From the cell containing the given text, extract its center point as (x, y) coordinate. 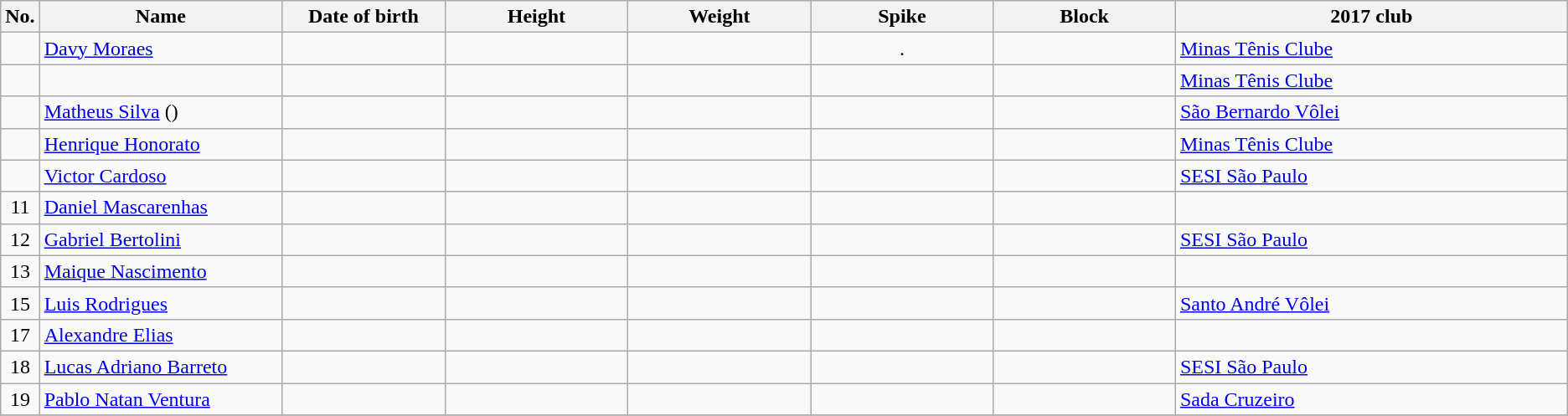
Name (161, 17)
Lucas Adriano Barreto (161, 367)
Spike (902, 17)
13 (20, 271)
Alexandre Elias (161, 335)
No. (20, 17)
Luis Rodrigues (161, 303)
19 (20, 399)
Date of birth (364, 17)
11 (20, 208)
Daniel Mascarenhas (161, 208)
15 (20, 303)
Davy Moraes (161, 49)
12 (20, 239)
2017 club (1371, 17)
Henrique Honorato (161, 144)
Matheus Silva () (161, 112)
Victor Cardoso (161, 176)
Gabriel Bertolini (161, 239)
Height (536, 17)
Weight (720, 17)
Block (1085, 17)
17 (20, 335)
18 (20, 367)
. (902, 49)
Santo André Vôlei (1371, 303)
São Bernardo Vôlei (1371, 112)
Pablo Natan Ventura (161, 399)
Maique Nascimento (161, 271)
Sada Cruzeiro (1371, 399)
